Detect which cell encompasses the target text, then output its [x, y] center coordinate. 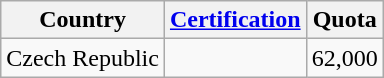
Certification [235, 20]
Quota [344, 20]
62,000 [344, 58]
Country [83, 20]
Czech Republic [83, 58]
